Determine the [X, Y] coordinate at the center of the cell enclosing the given text.  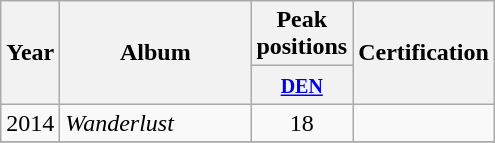
DEN [302, 85]
Certification [424, 52]
Peak positions [302, 34]
Year [30, 52]
Album [156, 52]
Wanderlust [156, 123]
18 [302, 123]
2014 [30, 123]
